Output the (x, y) coordinate of the center of the cell containing the given text.  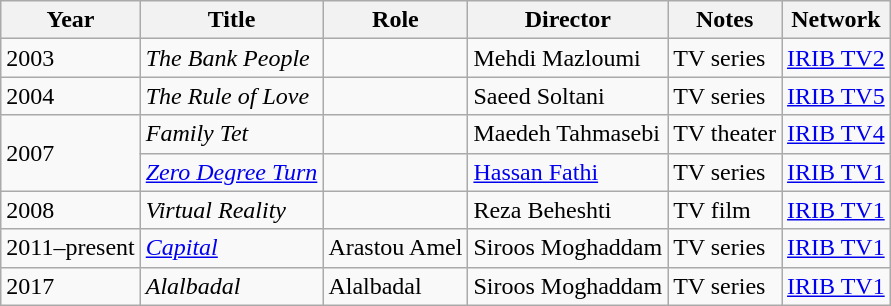
Zero Degree Turn (232, 172)
Family Tet (232, 134)
TV theater (725, 134)
Saeed Soltani (568, 96)
Title (232, 20)
IRIB TV4 (836, 134)
2004 (70, 96)
Arastou Amel (396, 248)
The Bank People (232, 58)
Reza Beheshti (568, 210)
The Rule of Love (232, 96)
Notes (725, 20)
Network (836, 20)
TV film (725, 210)
IRIB TV2 (836, 58)
IRIB TV5 (836, 96)
2011–present (70, 248)
Director (568, 20)
2007 (70, 153)
Mehdi Mazloumi (568, 58)
Hassan Fathi (568, 172)
Year (70, 20)
Maedeh Tahmasebi (568, 134)
2003 (70, 58)
2008 (70, 210)
Capital (232, 248)
Role (396, 20)
2017 (70, 286)
Virtual Reality (232, 210)
